Determine the (X, Y) coordinate at the center of the cell enclosing the given text.  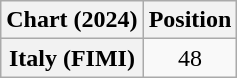
Italy (FIMI) (72, 58)
48 (190, 58)
Position (190, 20)
Chart (2024) (72, 20)
